For the text-containing cell, return its midpoint in (x, y) coordinate format. 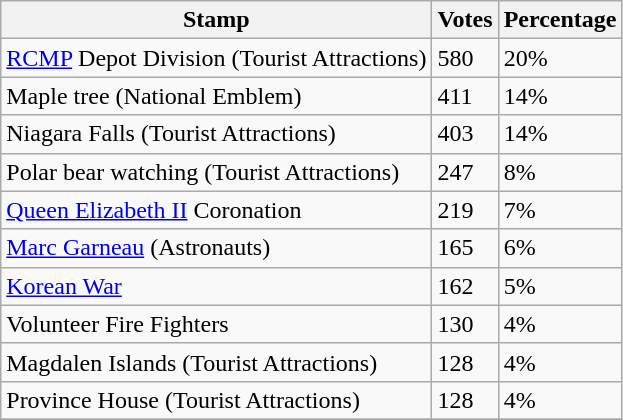
Percentage (560, 20)
162 (465, 286)
219 (465, 210)
Queen Elizabeth II Coronation (216, 210)
411 (465, 96)
5% (560, 286)
403 (465, 134)
Province House (Tourist Attractions) (216, 400)
6% (560, 248)
Volunteer Fire Fighters (216, 324)
8% (560, 172)
165 (465, 248)
Maple tree (National Emblem) (216, 96)
130 (465, 324)
Marc Garneau (Astronauts) (216, 248)
Magdalen Islands (Tourist Attractions) (216, 362)
20% (560, 58)
247 (465, 172)
Niagara Falls (Tourist Attractions) (216, 134)
580 (465, 58)
7% (560, 210)
RCMP Depot Division (Tourist Attractions) (216, 58)
Votes (465, 20)
Polar bear watching (Tourist Attractions) (216, 172)
Korean War (216, 286)
Stamp (216, 20)
